Extract the (x, y) coordinate from the center of the cell holding the provided text.  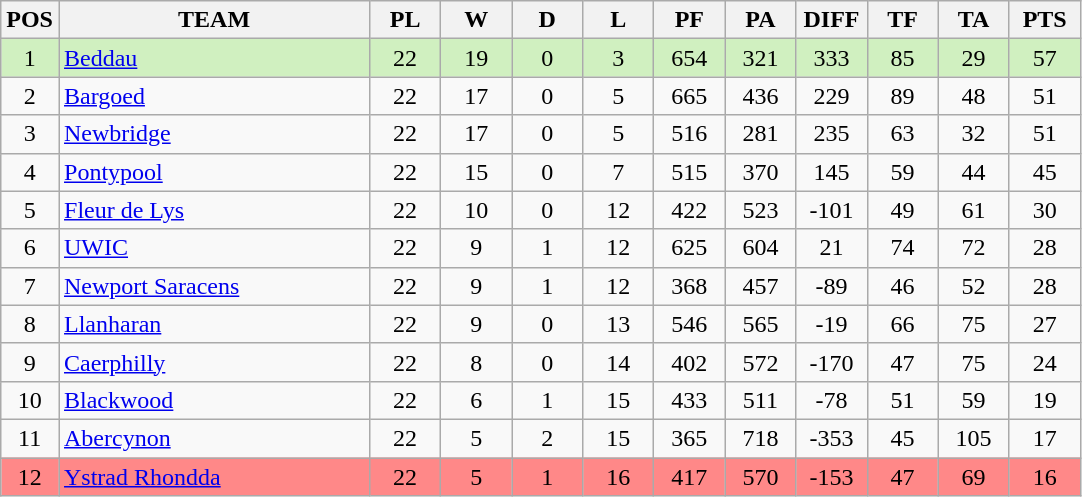
-78 (832, 400)
Bargoed (214, 96)
570 (760, 477)
523 (760, 210)
85 (902, 58)
27 (1044, 324)
417 (690, 477)
368 (690, 286)
Newbridge (214, 134)
Beddau (214, 58)
POS (30, 20)
370 (760, 172)
PL (406, 20)
-89 (832, 286)
Blackwood (214, 400)
74 (902, 248)
Caerphilly (214, 362)
11 (30, 438)
625 (690, 248)
-19 (832, 324)
665 (690, 96)
PA (760, 20)
229 (832, 96)
14 (618, 362)
W (476, 20)
105 (974, 438)
Pontypool (214, 172)
72 (974, 248)
516 (690, 134)
515 (690, 172)
89 (902, 96)
29 (974, 58)
Llanharan (214, 324)
-153 (832, 477)
13 (618, 324)
402 (690, 362)
TA (974, 20)
Newport Saracens (214, 286)
511 (760, 400)
4 (30, 172)
32 (974, 134)
422 (690, 210)
546 (690, 324)
457 (760, 286)
48 (974, 96)
63 (902, 134)
365 (690, 438)
46 (902, 286)
-101 (832, 210)
321 (760, 58)
604 (760, 248)
Abercynon (214, 438)
61 (974, 210)
Fleur de Lys (214, 210)
24 (1044, 362)
69 (974, 477)
235 (832, 134)
PTS (1044, 20)
TEAM (214, 20)
PF (690, 20)
Ystrad Rhondda (214, 477)
57 (1044, 58)
66 (902, 324)
436 (760, 96)
718 (760, 438)
281 (760, 134)
DIFF (832, 20)
TF (902, 20)
21 (832, 248)
565 (760, 324)
654 (690, 58)
-353 (832, 438)
145 (832, 172)
52 (974, 286)
49 (902, 210)
30 (1044, 210)
44 (974, 172)
433 (690, 400)
D (548, 20)
-170 (832, 362)
572 (760, 362)
333 (832, 58)
L (618, 20)
UWIC (214, 248)
